Detect which cell encompasses the target text, then output its (x, y) center coordinate. 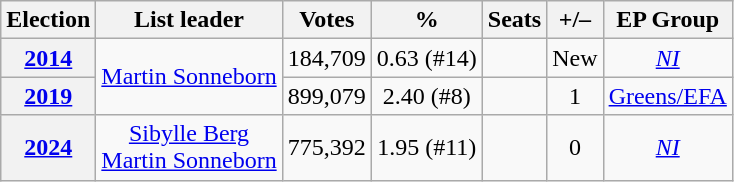
2019 (48, 96)
0 (575, 148)
Martin Sonneborn (189, 77)
EP Group (668, 20)
List leader (189, 20)
1 (575, 96)
Votes (326, 20)
775,392 (326, 148)
New (575, 58)
2.40 (#8) (426, 96)
Greens/EFA (668, 96)
Seats (514, 20)
184,709 (326, 58)
Sibylle BergMartin Sonneborn (189, 148)
2014 (48, 58)
+/– (575, 20)
Election (48, 20)
0.63 (#14) (426, 58)
2024 (48, 148)
899,079 (326, 96)
1.95 (#11) (426, 148)
% (426, 20)
